From the cell containing the given text, extract its center point as [X, Y] coordinate. 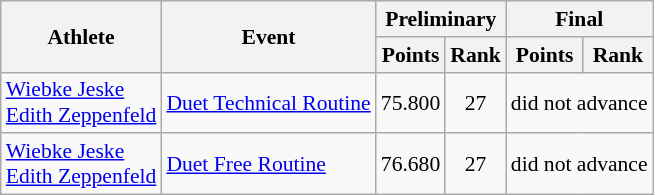
Duet Free Routine [268, 164]
Final [580, 19]
Event [268, 36]
Duet Technical Routine [268, 102]
Athlete [82, 36]
75.800 [410, 102]
Preliminary [441, 19]
76.680 [410, 164]
